Find where the given text appears and provide that cell's center as (X, Y) coordinate. 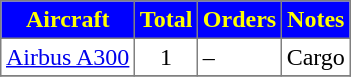
Cargo (316, 57)
Notes (316, 20)
Aircraft (68, 20)
Orders (240, 20)
– (240, 57)
Airbus A300 (68, 57)
Total (166, 20)
1 (166, 57)
